Capture the cell that displays the provided text and extract its [x, y] central coordinate. 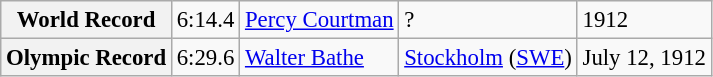
? [488, 20]
6:29.6 [205, 58]
Percy Courtman [320, 20]
Olympic Record [86, 58]
Stockholm (SWE) [488, 58]
Walter Bathe [320, 58]
1912 [644, 20]
World Record [86, 20]
6:14.4 [205, 20]
July 12, 1912 [644, 58]
